Locate the cell with the specified text and output its (X, Y) center coordinate. 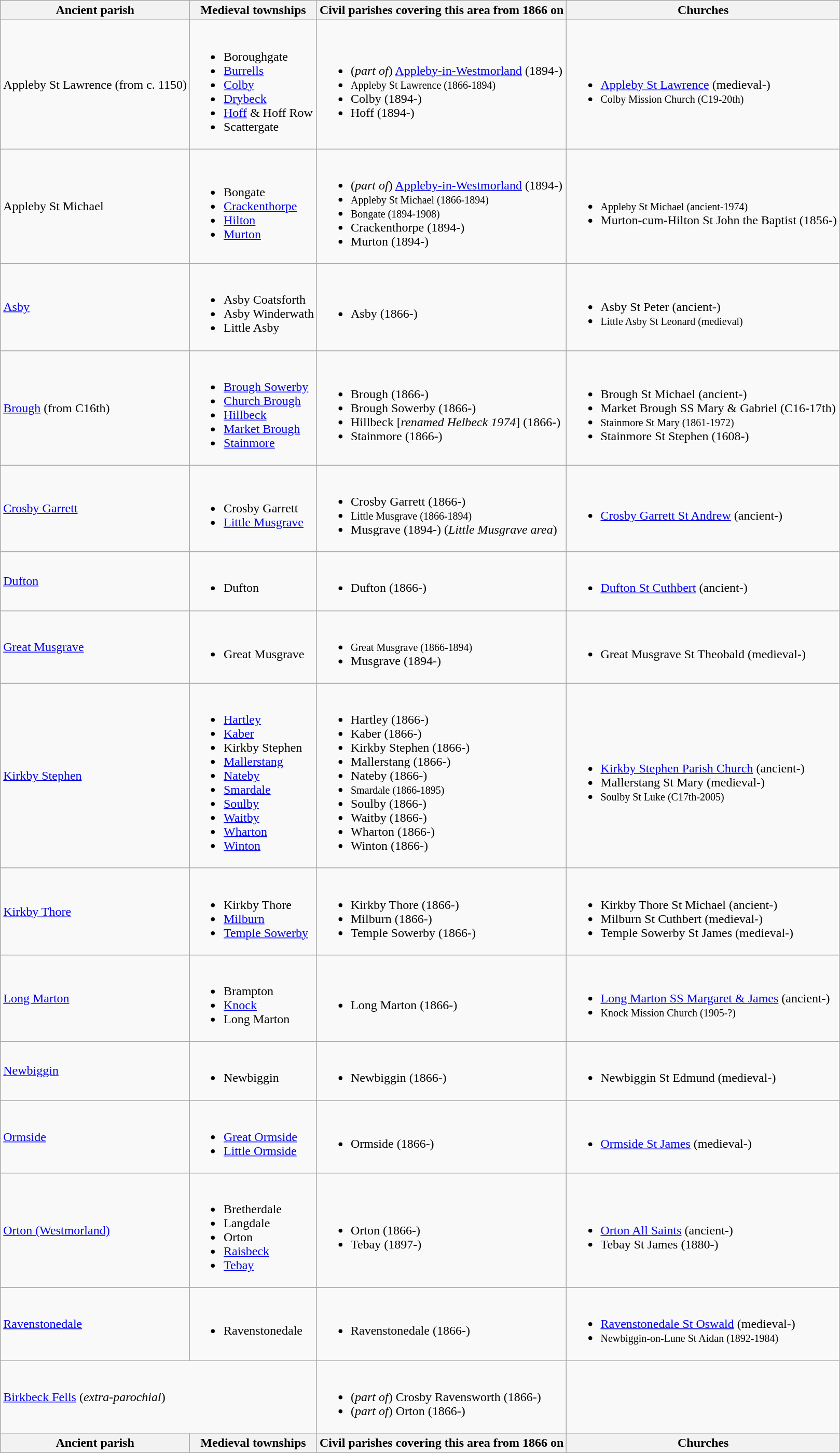
Asby St Peter (ancient-)Little Asby St Leonard (medieval) (703, 307)
Kirkby Stephen Parish Church (ancient-)Mallerstang St Mary (medieval-)Soulby St Luke (C17th-2005) (703, 776)
Newbiggin (1866-) (442, 1070)
BongateCrackenthorpeHiltonMurton (253, 207)
Kirkby ThoreMilburnTemple Sowerby (253, 912)
Dufton (1866-) (442, 581)
Appleby St Lawrence (medieval-)Colby Mission Church (C19-20th) (703, 85)
Kirkby Thore (1866-)Milburn (1866-)Temple Sowerby (1866-) (442, 912)
BoroughgateBurrellsColbyDrybeckHoff & Hoff RowScattergate (253, 85)
Kirkby Thore (95, 912)
Orton (Westmorland) (95, 1230)
Ormside (95, 1137)
BretherdaleLangdaleOrtonRaisbeckTebay (253, 1230)
Ormside St James (medieval-) (703, 1137)
Orton All Saints (ancient-)Tebay St James (1880-) (703, 1230)
Ormside (1866-) (442, 1137)
Asby CoatsforthAsby WinderwathLittle Asby (253, 307)
(part of) Appleby-in-Westmorland (1894-)Appleby St Michael (1866-1894)Bongate (1894-1908)Crackenthorpe (1894-)Murton (1894-) (442, 207)
Crosby Garrett St Andrew (ancient-) (703, 509)
Long Marton (1866-) (442, 998)
Birkbeck Fells (extra-parochial) (159, 1397)
Crosby Garrett (95, 509)
(part of) Crosby Ravensworth (1866-)(part of) Orton (1866-) (442, 1397)
Ravenstonedale (1866-) (442, 1324)
Asby (1866-) (442, 307)
Brough (1866-)Brough Sowerby (1866-)Hillbeck [renamed Helbeck 1974] (1866-)Stainmore (1866-) (442, 408)
Long Marton SS Margaret & James (ancient-)Knock Mission Church (1905-?) (703, 998)
Long Marton (95, 998)
Great Musgrave (1866-1894)Musgrave (1894-) (442, 647)
Great Musgrave St Theobald (medieval-) (703, 647)
Kirkby Stephen (95, 776)
HartleyKaberKirkby StephenMallerstangNatebySmardaleSoulbyWaitbyWhartonWinton (253, 776)
Dufton St Cuthbert (ancient-) (703, 581)
Great OrmsideLittle Ormside (253, 1137)
Brough (from C16th) (95, 408)
Appleby St Michael (ancient-1974)Murton-cum-Hilton St John the Baptist (1856-) (703, 207)
Appleby St Lawrence (from c. 1150) (95, 85)
Asby (95, 307)
Crosby GarrettLittle Musgrave (253, 509)
Kirkby Thore St Michael (ancient-)Milburn St Cuthbert (medieval-)Temple Sowerby St James (medieval-) (703, 912)
(part of) Appleby-in-Westmorland (1894-)Appleby St Lawrence (1866-1894)Colby (1894-)Hoff (1894-) (442, 85)
Brough St Michael (ancient-)Market Brough SS Mary & Gabriel (C16-17th)Stainmore St Mary (1861-1972)Stainmore St Stephen (1608-) (703, 408)
Ravenstonedale St Oswald (medieval-)Newbiggin-on-Lune St Aidan (1892-1984) (703, 1324)
Newbiggin St Edmund (medieval-) (703, 1070)
Brough SowerbyChurch BroughHillbeckMarket BroughStainmore (253, 408)
BramptonKnockLong Marton (253, 998)
Orton (1866-)Tebay (1897-) (442, 1230)
Crosby Garrett (1866-)Little Musgrave (1866-1894)Musgrave (1894-) (Little Musgrave area) (442, 509)
Appleby St Michael (95, 207)
